Extract the [x, y] coordinate from the center of the cell holding the provided text.  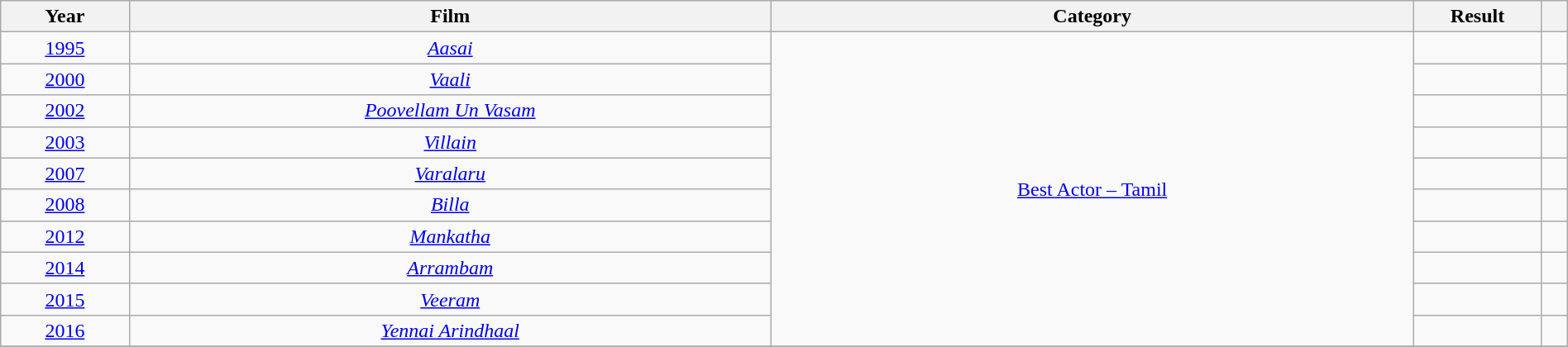
2003 [65, 142]
2000 [65, 79]
Billa [450, 205]
Varalaru [450, 173]
2012 [65, 236]
Yennai Arindhaal [450, 330]
2016 [65, 330]
2007 [65, 173]
2008 [65, 205]
Vaali [450, 79]
Arrambam [450, 268]
Aasai [450, 48]
1995 [65, 48]
Veeram [450, 299]
2014 [65, 268]
Poovellam Un Vasam [450, 111]
Best Actor – Tamil [1092, 190]
Year [65, 17]
Mankatha [450, 236]
Result [1477, 17]
Category [1092, 17]
Villain [450, 142]
2002 [65, 111]
2015 [65, 299]
Film [450, 17]
